Capture the cell that displays the provided text and extract its [x, y] central coordinate. 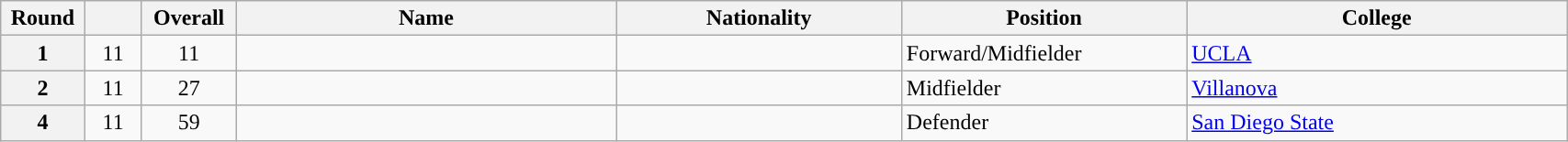
UCLA [1377, 53]
Forward/Midfielder [1043, 53]
Nationality [759, 18]
Position [1043, 18]
Midfielder [1043, 88]
College [1377, 18]
4 [42, 123]
Overall [189, 18]
Name [426, 18]
San Diego State [1377, 123]
Round [42, 18]
27 [189, 88]
1 [42, 53]
59 [189, 123]
Villanova [1377, 88]
Defender [1043, 123]
2 [42, 88]
